Find where the given text appears and provide that cell's center as (X, Y) coordinate. 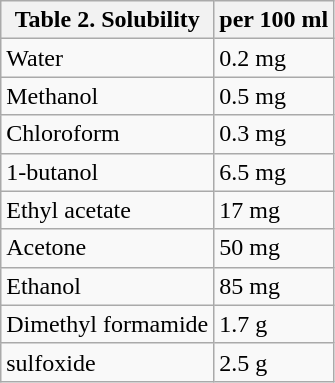
6.5 mg (274, 172)
85 mg (274, 286)
1.7 g (274, 324)
Ethyl acetate (108, 210)
Dimethyl formamide (108, 324)
Methanol (108, 96)
2.5 g (274, 362)
Acetone (108, 248)
1-butanol (108, 172)
17 mg (274, 210)
Ethanol (108, 286)
Table 2. Solubility (108, 20)
Chloroform (108, 134)
0.5 mg (274, 96)
sulfoxide (108, 362)
Water (108, 58)
0.2 mg (274, 58)
per 100 ml (274, 20)
0.3 mg (274, 134)
50 mg (274, 248)
